From the cell containing the given text, extract its center point as [x, y] coordinate. 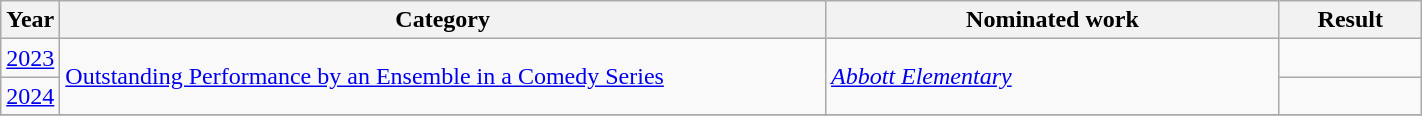
Category [443, 20]
Nominated work [1053, 20]
Abbott Elementary [1053, 77]
Outstanding Performance by an Ensemble in a Comedy Series [443, 77]
2024 [30, 96]
Result [1350, 20]
2023 [30, 58]
Year [30, 20]
